Identify which cell holds the provided text, then report its (X, Y) central coordinate. 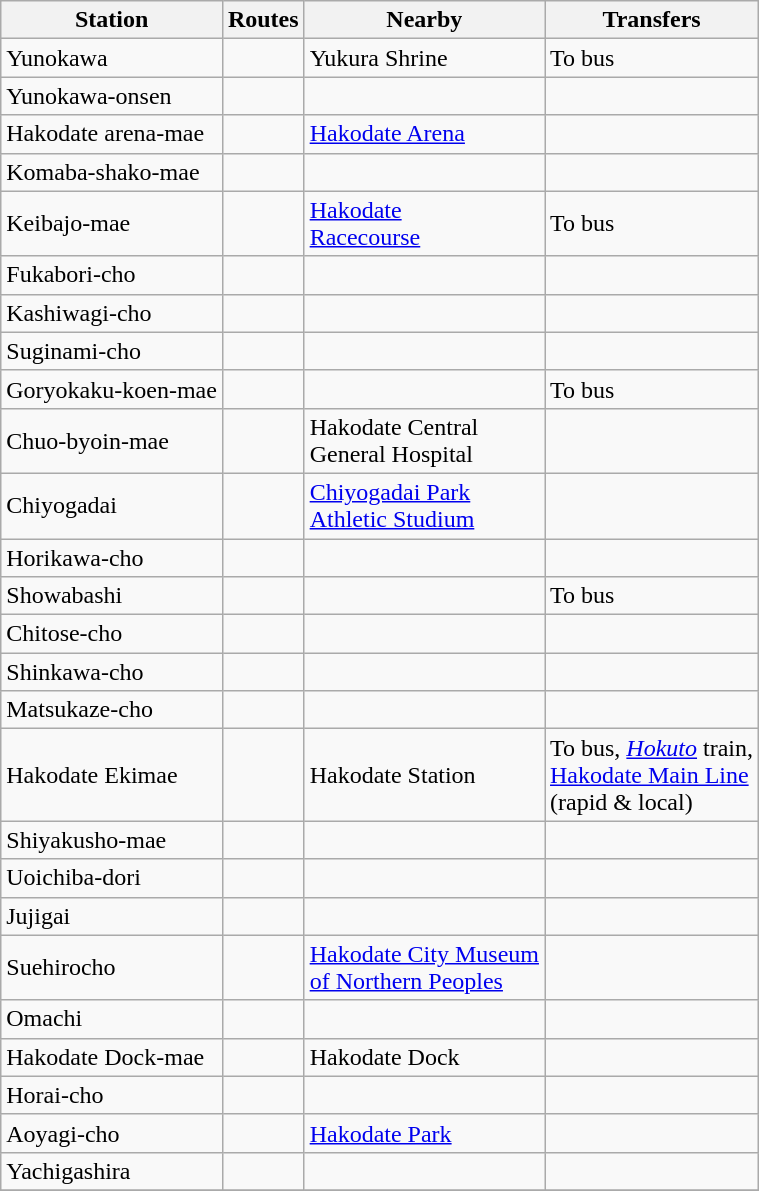
Goryokaku-koen-mae (112, 389)
Hakodate City Museumof Northern Peoples (424, 968)
Horai-cho (112, 1095)
Hakodate arena-mae (112, 134)
Suehirocho (112, 968)
Hakodate Arena (424, 134)
Chuo-byoin-mae (112, 440)
Jujigai (112, 916)
Kashiwagi-cho (112, 313)
Chiyogadai (112, 506)
Chitose-cho (112, 634)
To bus, Hokuto train, Hakodate Main Line(rapid & local) (651, 775)
Hakodate Station (424, 775)
Uoichiba-dori (112, 878)
Matsukaze-cho (112, 710)
Yunokawa (112, 58)
Routes (263, 20)
Horikawa-cho (112, 557)
HakodateRacecourse (424, 224)
Chiyogadai ParkAthletic Studium (424, 506)
Suginami-cho (112, 351)
Fukabori-cho (112, 275)
Yunokawa-onsen (112, 96)
Hakodate Park (424, 1133)
Station (112, 20)
Hakodate Dock-mae (112, 1057)
Komaba-shako-mae (112, 172)
Yachigashira (112, 1171)
Keibajo-mae (112, 224)
Hakodate Ekimae (112, 775)
Omachi (112, 1019)
Shinkawa-cho (112, 672)
Hakodate CentralGeneral Hospital (424, 440)
Hakodate Dock (424, 1057)
Shiyakusho-mae (112, 840)
Yukura Shrine (424, 58)
Showabashi (112, 596)
Aoyagi-cho (112, 1133)
Nearby (424, 20)
Transfers (651, 20)
